Extract the (X, Y) coordinate from the center of the cell holding the provided text.  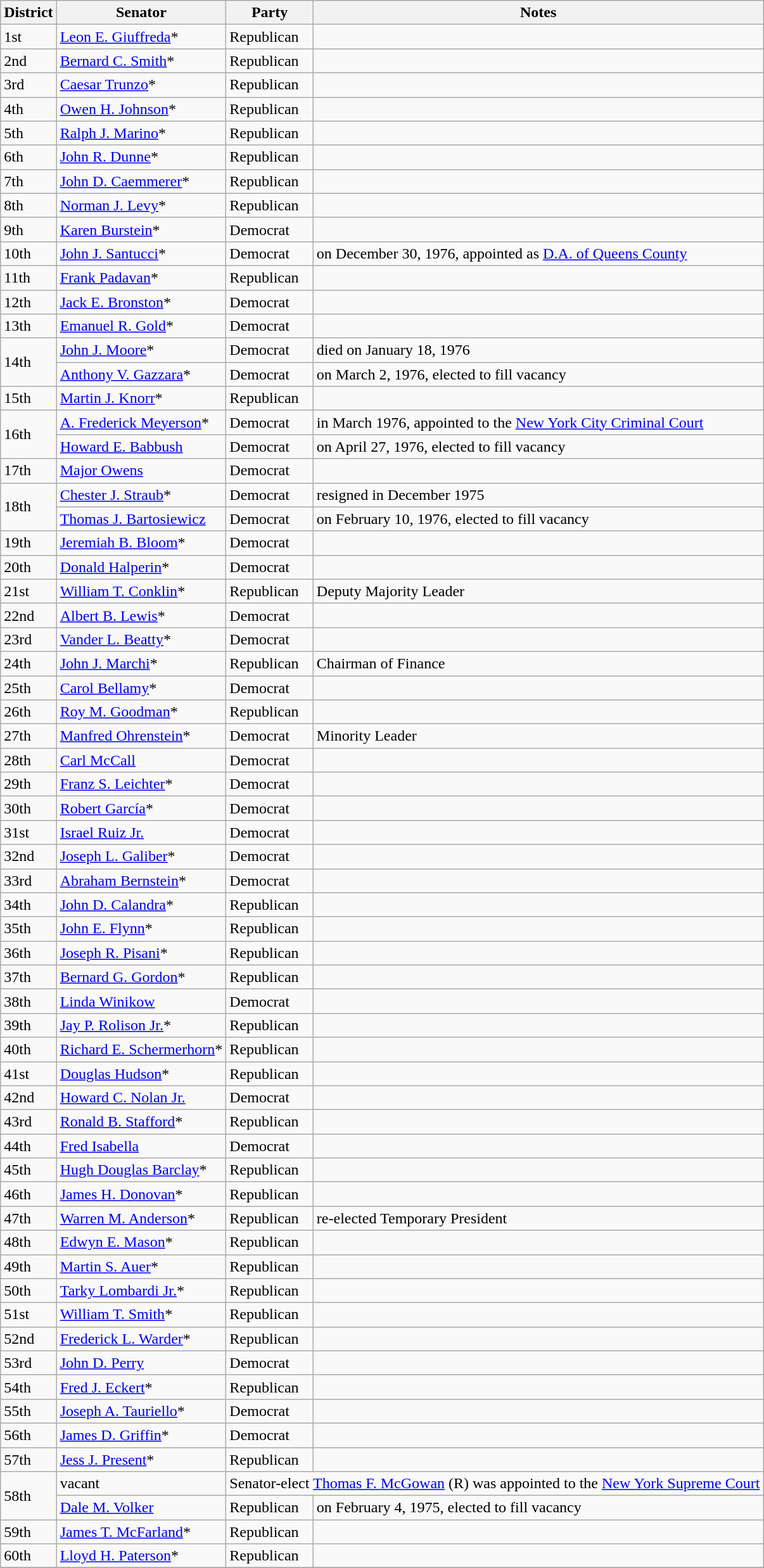
Manfred Ohrenstein* (141, 736)
25th (29, 687)
John R. Dunne* (141, 157)
58th (29, 1496)
17th (29, 471)
on February 10, 1976, elected to fill vacancy (538, 519)
48th (29, 1242)
44th (29, 1146)
50th (29, 1291)
Jack E. Bronston* (141, 302)
John E. Flynn* (141, 929)
47th (29, 1218)
52nd (29, 1339)
Caesar Trunzo* (141, 85)
56th (29, 1435)
11th (29, 277)
Senator-elect Thomas F. McGowan (R) was appointed to the New York Supreme Court (495, 1484)
Joseph A. Tauriello* (141, 1411)
20th (29, 567)
Howard C. Nolan Jr. (141, 1098)
Ronald B. Stafford* (141, 1122)
on December 30, 1976, appointed as D.A. of Queens County (538, 253)
Richard E. Schermerhorn* (141, 1049)
Chester J. Straub* (141, 495)
Tarky Lombardi Jr.* (141, 1291)
Notes (538, 13)
re-elected Temporary President (538, 1218)
29th (29, 784)
39th (29, 1025)
8th (29, 205)
District (29, 13)
Jeremiah B. Bloom* (141, 543)
Senator (141, 13)
37th (29, 977)
John J. Moore* (141, 350)
Roy M. Goodman* (141, 712)
13th (29, 326)
Jay P. Rolison Jr.* (141, 1025)
54th (29, 1387)
43rd (29, 1122)
28th (29, 760)
Howard E. Babbush (141, 447)
49th (29, 1266)
resigned in December 1975 (538, 495)
22nd (29, 615)
on March 2, 1976, elected to fill vacancy (538, 374)
Party (270, 13)
14th (29, 362)
38th (29, 1001)
6th (29, 157)
Bernard G. Gordon* (141, 977)
36th (29, 953)
Donald Halperin* (141, 567)
Deputy Majority Leader (538, 591)
7th (29, 181)
Major Owens (141, 471)
Norman J. Levy* (141, 205)
42nd (29, 1098)
Joseph R. Pisani* (141, 953)
35th (29, 929)
Karen Burstein* (141, 229)
Leon E. Giuffreda* (141, 37)
24th (29, 663)
Joseph L. Galiber* (141, 857)
James H. Donovan* (141, 1194)
Lloyd H. Paterson* (141, 1556)
4th (29, 109)
60th (29, 1556)
Jess J. Present* (141, 1459)
27th (29, 736)
46th (29, 1194)
21st (29, 591)
in March 1976, appointed to the New York City Criminal Court (538, 423)
5th (29, 133)
51st (29, 1315)
Robert García* (141, 808)
33rd (29, 881)
Franz S. Leichter* (141, 784)
Carl McCall (141, 760)
15th (29, 398)
William T. Smith* (141, 1315)
12th (29, 302)
on February 4, 1975, elected to fill vacancy (538, 1508)
Douglas Hudson* (141, 1074)
59th (29, 1532)
19th (29, 543)
on April 27, 1976, elected to fill vacancy (538, 447)
45th (29, 1170)
Abraham Bernstein* (141, 881)
Owen H. Johnson* (141, 109)
Anthony V. Gazzara* (141, 374)
34th (29, 905)
32nd (29, 857)
Minority Leader (538, 736)
Hugh Douglas Barclay* (141, 1170)
41st (29, 1074)
23rd (29, 639)
Frank Padavan* (141, 277)
Warren M. Anderson* (141, 1218)
John J. Santucci* (141, 253)
57th (29, 1459)
16th (29, 435)
John D. Caemmerer* (141, 181)
Fred J. Eckert* (141, 1387)
9th (29, 229)
Israel Ruiz Jr. (141, 832)
Martin S. Auer* (141, 1266)
died on January 18, 1976 (538, 350)
30th (29, 808)
Bernard C. Smith* (141, 61)
Dale M. Volker (141, 1508)
31st (29, 832)
Carol Bellamy* (141, 687)
John D. Calandra* (141, 905)
55th (29, 1411)
James T. McFarland* (141, 1532)
James D. Griffin* (141, 1435)
John J. Marchi* (141, 663)
10th (29, 253)
William T. Conklin* (141, 591)
3rd (29, 85)
Albert B. Lewis* (141, 615)
2nd (29, 61)
Frederick L. Warder* (141, 1339)
26th (29, 712)
Thomas J. Bartosiewicz (141, 519)
A. Frederick Meyerson* (141, 423)
Edwyn E. Mason* (141, 1242)
1st (29, 37)
Vander L. Beatty* (141, 639)
Fred Isabella (141, 1146)
Chairman of Finance (538, 663)
Martin J. Knorr* (141, 398)
Ralph J. Marino* (141, 133)
18th (29, 507)
Linda Winikow (141, 1001)
53rd (29, 1363)
Emanuel R. Gold* (141, 326)
John D. Perry (141, 1363)
vacant (141, 1484)
40th (29, 1049)
